Return the (x, y) coordinate for the center point of the cell that contains the specified text.  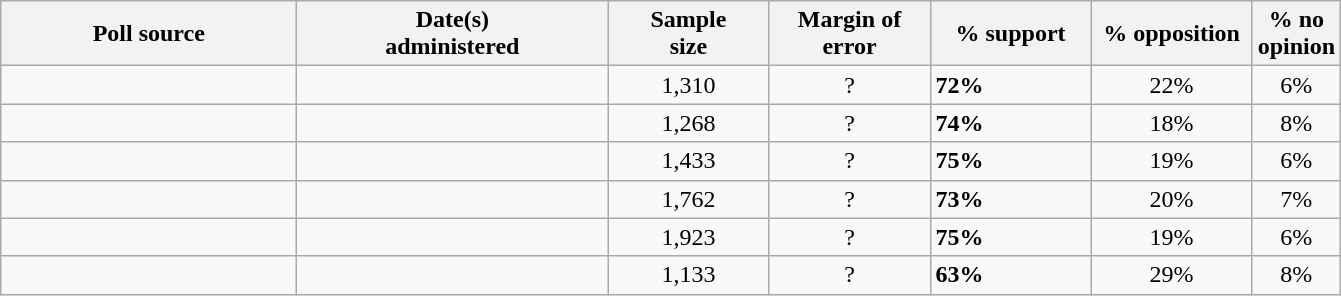
% no opinion (1296, 34)
1,310 (688, 85)
1,923 (688, 237)
74% (1010, 123)
Samplesize (688, 34)
22% (1172, 85)
20% (1172, 199)
29% (1172, 275)
73% (1010, 199)
% opposition (1172, 34)
1,433 (688, 161)
1,268 (688, 123)
18% (1172, 123)
1,762 (688, 199)
Poll source (149, 34)
Margin oferror (850, 34)
63% (1010, 275)
7% (1296, 199)
72% (1010, 85)
Date(s)administered (452, 34)
1,133 (688, 275)
% support (1010, 34)
